From the cell containing the given text, extract its center point as [X, Y] coordinate. 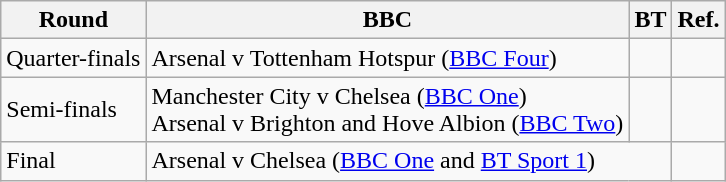
Semi-finals [74, 110]
Arsenal v Chelsea (BBC One and BT Sport 1) [409, 161]
Ref. [698, 20]
Manchester City v Chelsea (BBC One)Arsenal v Brighton and Hove Albion (BBC Two) [388, 110]
BT [650, 20]
BBC [388, 20]
Round [74, 20]
Arsenal v Tottenham Hotspur (BBC Four) [388, 58]
Final [74, 161]
Quarter-finals [74, 58]
